Pinpoint the cell where the given text exists, returning its [X, Y] midpoint coordinate. 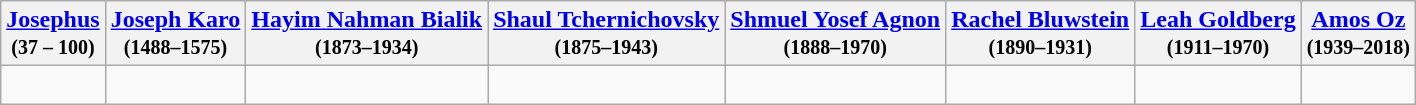
Rachel Bluwstein(1890–1931) [1040, 34]
Hayim Nahman Bialik(1873–1934) [367, 34]
Leah Goldberg(1911–1970) [1218, 34]
Amos Oz(1939–2018) [1358, 34]
Joseph Karo(1488–1575) [176, 34]
Josephus(37 – 100) [53, 34]
Shmuel Yosef Agnon(1888–1970) [836, 34]
Shaul Tchernichovsky(1875–1943) [606, 34]
